Return [x, y] of the center of cell containing provided text 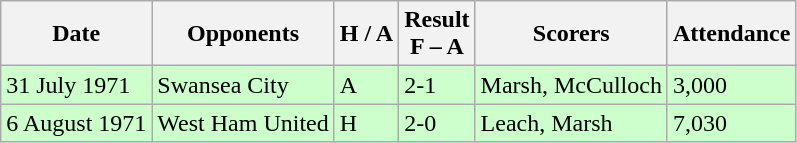
Date [76, 34]
6 August 1971 [76, 123]
2-1 [437, 85]
Opponents [243, 34]
2-0 [437, 123]
ResultF – A [437, 34]
H [366, 123]
Swansea City [243, 85]
Scorers [571, 34]
3,000 [731, 85]
A [366, 85]
Leach, Marsh [571, 123]
31 July 1971 [76, 85]
Marsh, McCulloch [571, 85]
H / A [366, 34]
7,030 [731, 123]
West Ham United [243, 123]
Attendance [731, 34]
